Find where the given text appears and provide that cell's center as (x, y) coordinate. 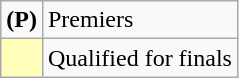
Qualified for finals (140, 58)
(P) (22, 20)
Premiers (140, 20)
